Find where the given text appears and provide that cell's center as [x, y] coordinate. 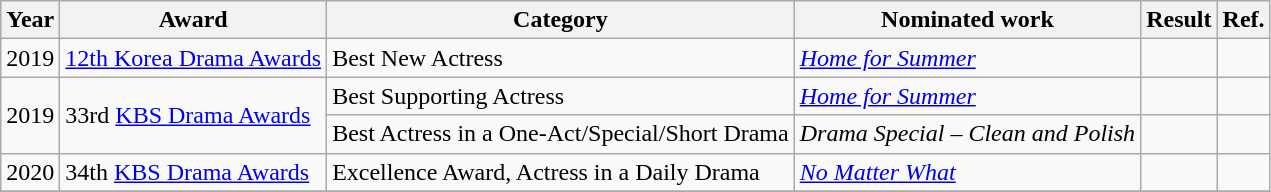
Year [30, 20]
2020 [30, 172]
Ref. [1244, 20]
No Matter What [967, 172]
Best New Actress [561, 58]
34th KBS Drama Awards [194, 172]
Drama Special – Clean and Polish [967, 134]
Nominated work [967, 20]
Result [1179, 20]
Best Actress in a One-Act/Special/Short Drama [561, 134]
33rd KBS Drama Awards [194, 115]
Best Supporting Actress [561, 96]
Award [194, 20]
Category [561, 20]
12th Korea Drama Awards [194, 58]
Excellence Award, Actress in a Daily Drama [561, 172]
